Locate the cell with the specified text and output its [x, y] center coordinate. 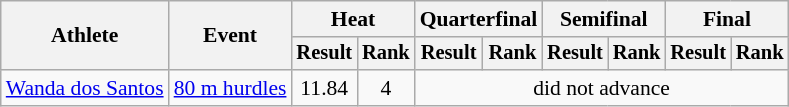
Quarterfinal [479, 19]
Athlete [85, 36]
Event [230, 36]
did not advance [602, 88]
80 m hurdles [230, 88]
4 [386, 88]
Wanda dos Santos [85, 88]
11.84 [324, 88]
Heat [352, 19]
Final [726, 19]
Semifinal [604, 19]
